Search for the cell housing the specified text and yield its [X, Y] center coordinate. 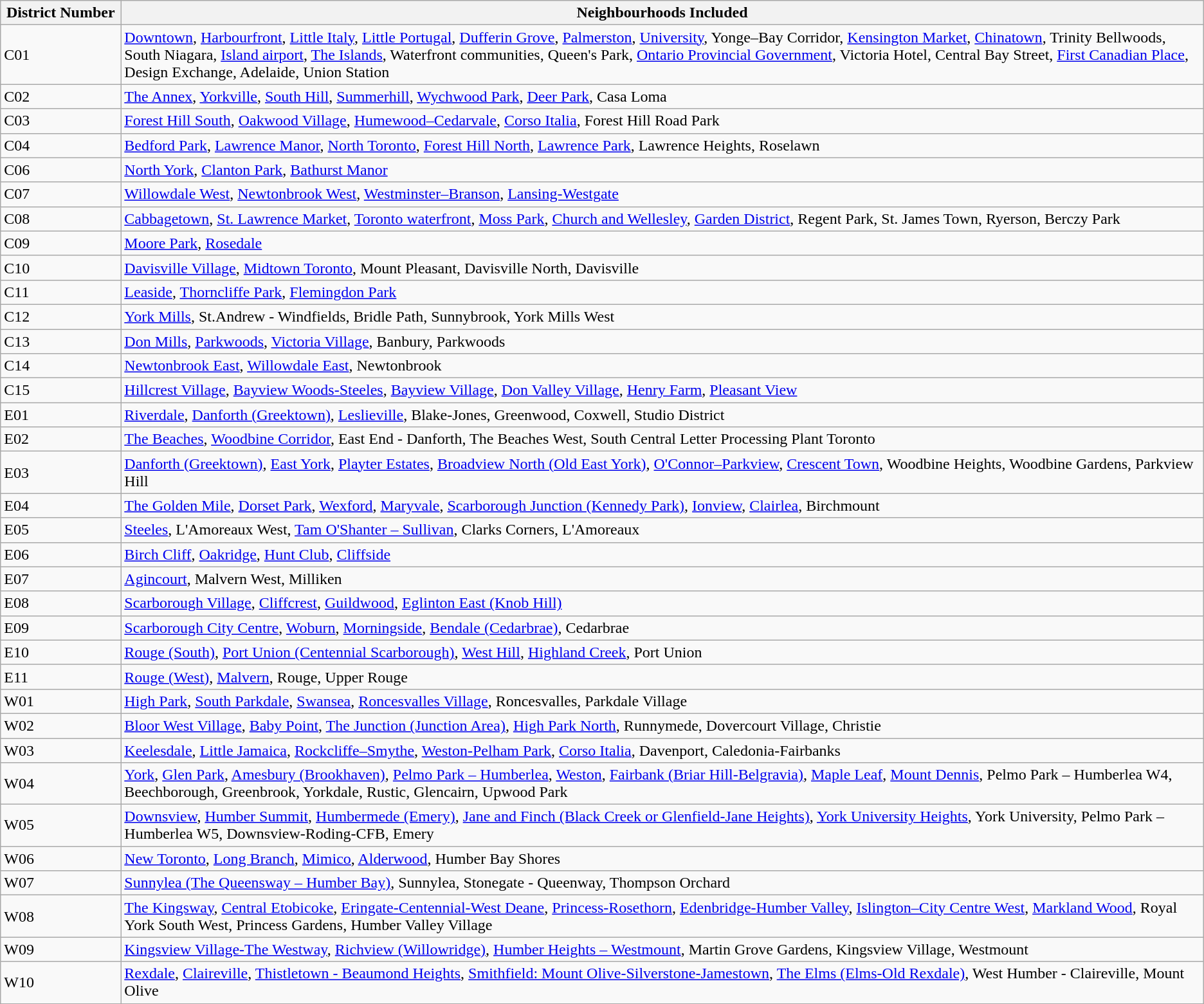
C09 [60, 243]
C15 [60, 390]
C01 [60, 55]
C02 [60, 96]
W09 [60, 949]
Scarborough City Centre, Woburn, Morningside, Bendale (Cedarbrae), Cedarbrae [662, 628]
C10 [60, 268]
E11 [60, 677]
C14 [60, 366]
E01 [60, 415]
C07 [60, 194]
Riverdale, Danforth (Greektown), Leslieville, Blake-Jones, Greenwood, Coxwell, Studio District [662, 415]
C11 [60, 292]
Moore Park, Rosedale [662, 243]
E05 [60, 530]
C13 [60, 342]
High Park, South Parkdale, Swansea, Roncesvalles Village, Roncesvalles, Parkdale Village [662, 701]
W07 [60, 883]
Hillcrest Village, Bayview Woods-Steeles, Bayview Village, Don Valley Village, Henry Farm, Pleasant View [662, 390]
W03 [60, 751]
Leaside, Thorncliffe Park, Flemingdon Park [662, 292]
E03 [60, 472]
W02 [60, 726]
C04 [60, 145]
E02 [60, 439]
C08 [60, 219]
District Number [60, 13]
Keelesdale, Little Jamaica, Rockcliffe–Smythe, Weston-Pelham Park, Corso Italia, Davenport, Caledonia-Fairbanks [662, 751]
Kingsview Village-The Westway, Richview (Willowridge), Humber Heights – Westmount, Martin Grove Gardens, Kingsview Village, Westmount [662, 949]
Bedford Park, Lawrence Manor, North Toronto, Forest Hill North, Lawrence Park, Lawrence Heights, Roselawn [662, 145]
Newtonbrook East, Willowdale East, Newtonbrook [662, 366]
E04 [60, 506]
Bloor West Village, Baby Point, The Junction (Junction Area), High Park North, Runnymede, Dovercourt Village, Christie [662, 726]
Scarborough Village, Cliffcrest, Guildwood, Eglinton East (Knob Hill) [662, 603]
E08 [60, 603]
York Mills, St.Andrew - Windfields, Bridle Path, Sunnybrook, York Mills West [662, 316]
Neighbourhoods Included [662, 13]
Birch Cliff, Oakridge, Hunt Club, Cliffside [662, 554]
North York, Clanton Park, Bathurst Manor [662, 170]
Willowdale West, Newtonbrook West, Westminster–Branson, Lansing-Westgate [662, 194]
W01 [60, 701]
E09 [60, 628]
W10 [60, 983]
W05 [60, 826]
E07 [60, 579]
Davisville Village, Midtown Toronto, Mount Pleasant, Davisville North, Davisville [662, 268]
W04 [60, 783]
E06 [60, 554]
The Beaches, Woodbine Corridor, East End - Danforth, The Beaches West, South Central Letter Processing Plant Toronto [662, 439]
Sunnylea (The Queensway – Humber Bay), Sunnylea, Stonegate - Queenway, Thompson Orchard [662, 883]
The Annex, Yorkville, South Hill, Summerhill, Wychwood Park, Deer Park, Casa Loma [662, 96]
Forest Hill South, Oakwood Village, Humewood–Cedarvale, Corso Italia, Forest Hill Road Park [662, 121]
C06 [60, 170]
Steeles, L'Amoreaux West, Tam O'Shanter – Sullivan, Clarks Corners, L'Amoreaux [662, 530]
C03 [60, 121]
E10 [60, 652]
The Golden Mile, Dorset Park, Wexford, Maryvale, Scarborough Junction (Kennedy Park), Ionview, Clairlea, Birchmount [662, 506]
Agincourt, Malvern West, Milliken [662, 579]
New Toronto, Long Branch, Mimico, Alderwood, Humber Bay Shores [662, 859]
Rouge (West), Malvern, Rouge, Upper Rouge [662, 677]
W06 [60, 859]
Rouge (South), Port Union (Centennial Scarborough), West Hill, Highland Creek, Port Union [662, 652]
Don Mills, Parkwoods, Victoria Village, Banbury, Parkwoods [662, 342]
C12 [60, 316]
W08 [60, 916]
